Extract the [X, Y] coordinate from the center of the cell holding the provided text.  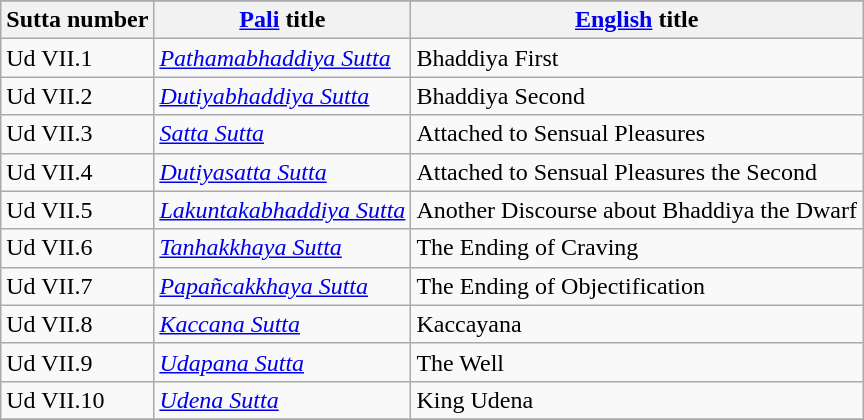
Dutiyabhaddiya Sutta [282, 96]
Kaccayana [637, 324]
Sutta number [78, 20]
Another Discourse about Bhaddiya the Dwarf [637, 210]
Pathamabhaddiya Sutta [282, 58]
Ud VII.9 [78, 362]
Ud VII.2 [78, 96]
English title [637, 20]
Udena Sutta [282, 400]
Attached to Sensual Pleasures [637, 134]
Ud VII.8 [78, 324]
Ud VII.10 [78, 400]
Udapana Sutta [282, 362]
Bhaddiya Second [637, 96]
The Ending of Craving [637, 248]
King Udena [637, 400]
Ud VII.4 [78, 172]
Ud VII.3 [78, 134]
Ud VII.1 [78, 58]
Satta Sutta [282, 134]
The Ending of Objectification [637, 286]
Lakuntakabhaddiya Sutta [282, 210]
Ud VII.6 [78, 248]
Dutiyasatta Sutta [282, 172]
Ud VII.5 [78, 210]
Tanhakkhaya Sutta [282, 248]
Attached to Sensual Pleasures the Second [637, 172]
Kaccana Sutta [282, 324]
Ud VII.7 [78, 286]
The Well [637, 362]
Papañcakkhaya Sutta [282, 286]
Bhaddiya First [637, 58]
Pali title [282, 20]
